Extract the (x, y) coordinate from the center of the cell holding the provided text.  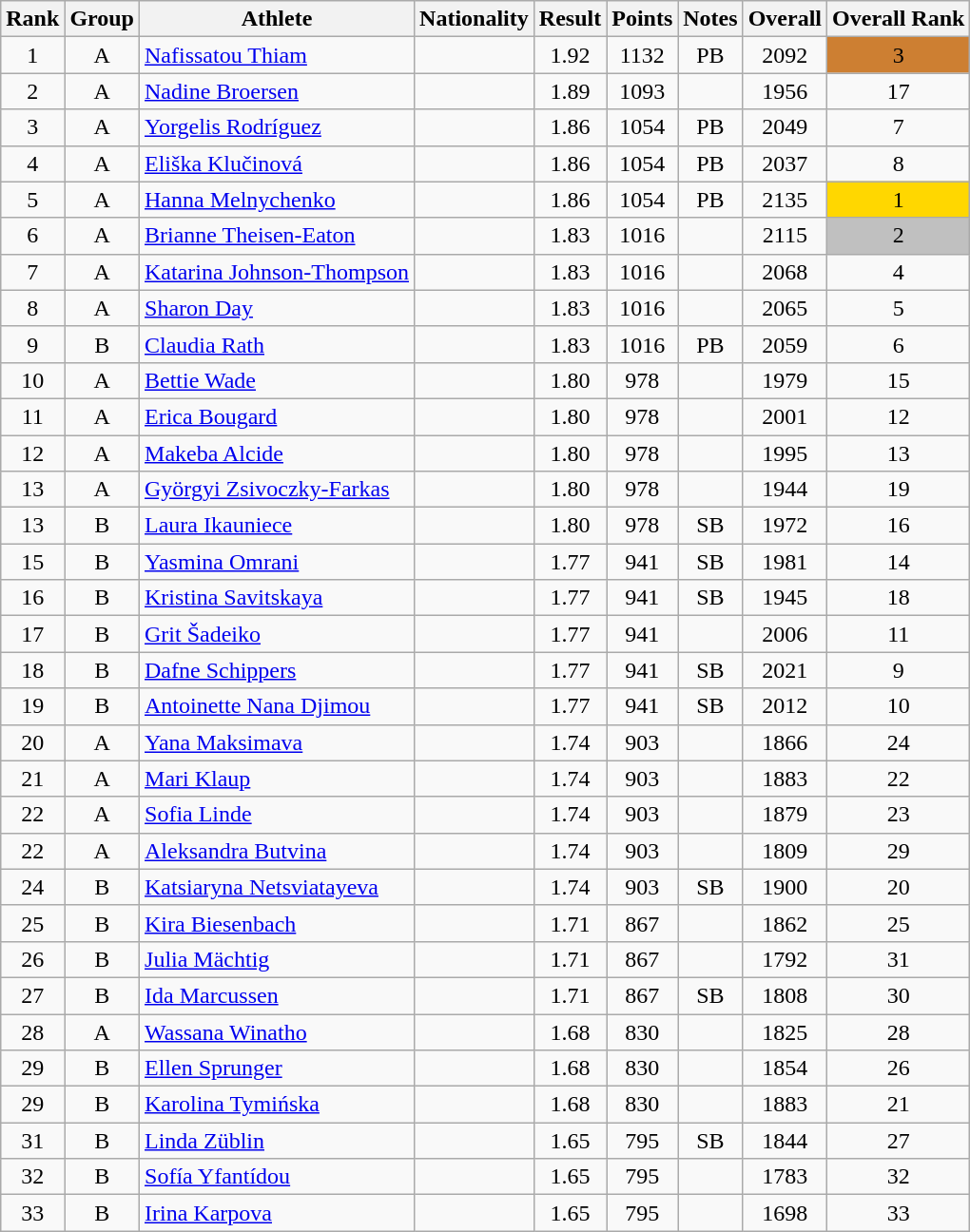
Result (570, 19)
2006 (785, 634)
Julia Mächtig (278, 959)
Brianne Theisen-Eaton (278, 236)
1879 (785, 815)
Ida Marcussen (278, 995)
1956 (785, 91)
2012 (785, 706)
Eliška Klučinová (278, 164)
Yana Maksimava (278, 742)
1792 (785, 959)
23 (899, 815)
Yasmina Omrani (278, 562)
1945 (785, 598)
Athlete (278, 19)
Karolina Tymińska (278, 1105)
2065 (785, 308)
Hanna Melnychenko (278, 200)
Overall (785, 19)
Yorgelis Rodríguez (278, 127)
2092 (785, 55)
1844 (785, 1141)
Aleksandra Butvina (278, 851)
Antoinette Nana Djimou (278, 706)
1808 (785, 995)
Irina Karpova (278, 1213)
1866 (785, 742)
1862 (785, 923)
Nadine Broersen (278, 91)
Makeba Alcide (278, 453)
2068 (785, 272)
14 (899, 562)
Notes (710, 19)
Katarina Johnson-Thompson (278, 272)
Points (643, 19)
Overall Rank (899, 19)
1981 (785, 562)
Sofia Linde (278, 815)
Nafissatou Thiam (278, 55)
Sofía Yfantídou (278, 1177)
1.89 (570, 91)
2001 (785, 416)
1900 (785, 887)
Dafne Schippers (278, 670)
1854 (785, 1068)
2049 (785, 127)
Rank (32, 19)
1944 (785, 490)
1698 (785, 1213)
Kristina Savitskaya (278, 598)
Katsiaryna Netsviatayeva (278, 887)
Grit Šadeiko (278, 634)
1783 (785, 1177)
30 (899, 995)
Wassana Winatho (278, 1031)
1132 (643, 55)
1995 (785, 453)
2021 (785, 670)
Claudia Rath (278, 344)
1.92 (570, 55)
1825 (785, 1031)
Linda Züblin (278, 1141)
Györgyi Zsivoczky-Farkas (278, 490)
Kira Biesenbach (278, 923)
Nationality (475, 19)
1093 (643, 91)
Mari Klaup (278, 779)
2115 (785, 236)
Bettie Wade (278, 380)
2037 (785, 164)
Group (103, 19)
Sharon Day (278, 308)
Laura Ikauniece (278, 526)
2135 (785, 200)
Ellen Sprunger (278, 1068)
1972 (785, 526)
Erica Bougard (278, 416)
1979 (785, 380)
2059 (785, 344)
1809 (785, 851)
